Detect which cell encompasses the target text, then output its (x, y) center coordinate. 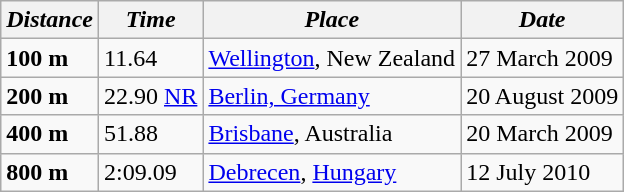
2:09.09 (150, 172)
Place (332, 20)
Brisbane, Australia (332, 134)
20 August 2009 (542, 96)
Debrecen, Hungary (332, 172)
12 July 2010 (542, 172)
Berlin, Germany (332, 96)
20 March 2009 (542, 134)
200 m (50, 96)
22.90 NR (150, 96)
Date (542, 20)
800 m (50, 172)
51.88 (150, 134)
11.64 (150, 58)
27 March 2009 (542, 58)
Wellington, New Zealand (332, 58)
400 m (50, 134)
100 m (50, 58)
Distance (50, 20)
Time (150, 20)
